Find where the given text appears and provide that cell's center as (X, Y) coordinate. 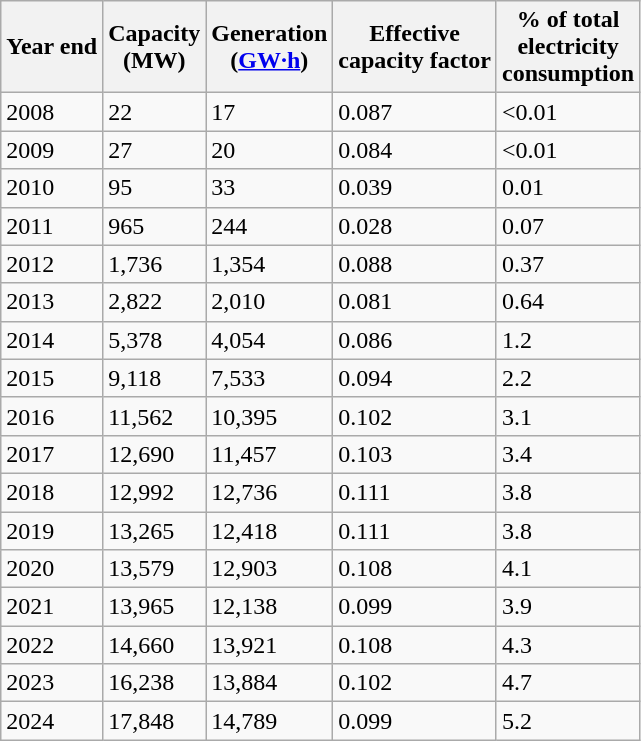
0.094 (415, 378)
2020 (52, 569)
3.1 (568, 416)
2021 (52, 607)
2016 (52, 416)
965 (154, 226)
4.3 (568, 645)
13,965 (154, 607)
2013 (52, 302)
Capacity(MW) (154, 47)
2,822 (154, 302)
1,354 (270, 264)
3.9 (568, 607)
2009 (52, 150)
3.4 (568, 454)
244 (270, 226)
4.1 (568, 569)
4.7 (568, 683)
12,418 (270, 531)
2022 (52, 645)
2014 (52, 340)
27 (154, 150)
2018 (52, 492)
0.64 (568, 302)
14,789 (270, 721)
% of totalelectricityconsumption (568, 47)
13,579 (154, 569)
95 (154, 188)
22 (154, 112)
17 (270, 112)
0.088 (415, 264)
2015 (52, 378)
2017 (52, 454)
0.37 (568, 264)
2019 (52, 531)
Effectivecapacity factor (415, 47)
13,884 (270, 683)
5,378 (154, 340)
0.07 (568, 226)
1.2 (568, 340)
2.2 (568, 378)
1,736 (154, 264)
0.01 (568, 188)
9,118 (154, 378)
2008 (52, 112)
16,238 (154, 683)
0.103 (415, 454)
12,736 (270, 492)
11,562 (154, 416)
10,395 (270, 416)
Generation(GW·h) (270, 47)
12,690 (154, 454)
12,138 (270, 607)
13,265 (154, 531)
2012 (52, 264)
17,848 (154, 721)
12,903 (270, 569)
4,054 (270, 340)
11,457 (270, 454)
0.039 (415, 188)
13,921 (270, 645)
5.2 (568, 721)
0.086 (415, 340)
14,660 (154, 645)
2023 (52, 683)
12,992 (154, 492)
2010 (52, 188)
0.028 (415, 226)
0.081 (415, 302)
33 (270, 188)
7,533 (270, 378)
2011 (52, 226)
20 (270, 150)
0.084 (415, 150)
2,010 (270, 302)
2024 (52, 721)
0.087 (415, 112)
Year end (52, 47)
